Search for the cell housing the specified text and yield its [X, Y] center coordinate. 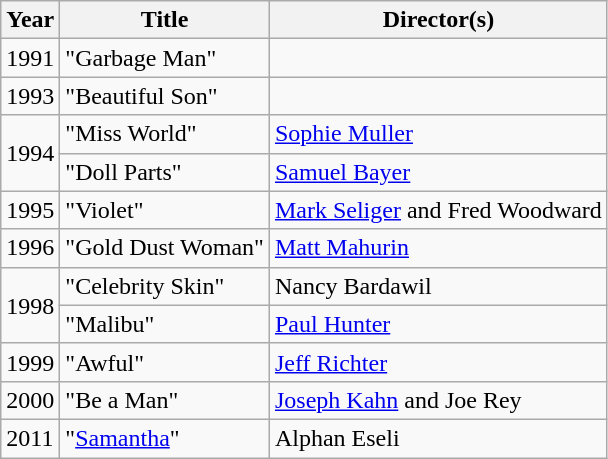
"Garbage Man" [165, 58]
Alphan Eseli [438, 438]
"Celebrity Skin" [165, 286]
1996 [30, 248]
"Be a Man" [165, 400]
1991 [30, 58]
Joseph Kahn and Joe Rey [438, 400]
1999 [30, 362]
"Beautiful Son" [165, 96]
"Malibu" [165, 324]
Mark Seliger and Fred Woodward [438, 210]
"Samantha" [165, 438]
Paul Hunter [438, 324]
"Doll Parts" [165, 172]
2011 [30, 438]
1998 [30, 305]
"Gold Dust Woman" [165, 248]
1994 [30, 153]
2000 [30, 400]
Year [30, 20]
1993 [30, 96]
Matt Mahurin [438, 248]
Nancy Bardawil [438, 286]
Samuel Bayer [438, 172]
"Violet" [165, 210]
Director(s) [438, 20]
Sophie Muller [438, 134]
1995 [30, 210]
"Miss World" [165, 134]
Title [165, 20]
Jeff Richter [438, 362]
"Awful" [165, 362]
